From the cell containing the given text, extract its center point as [X, Y] coordinate. 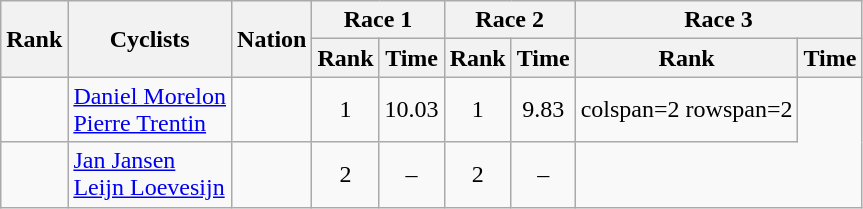
Race 1 [378, 20]
10.03 [412, 110]
Nation [272, 39]
Daniel MorelonPierre Trentin [150, 110]
Jan JansenLeijn Loevesijn [150, 174]
Race 2 [510, 20]
9.83 [543, 110]
colspan=2 rowspan=2 [686, 110]
Cyclists [150, 39]
Race 3 [718, 20]
